Return the (x, y) coordinate for the center point of the cell that contains the specified text.  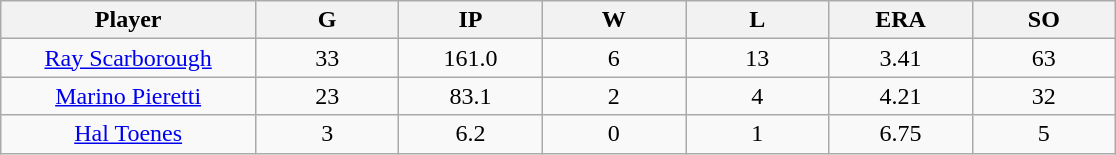
6.75 (900, 134)
3.41 (900, 58)
3 (328, 134)
G (328, 20)
Hal Toenes (128, 134)
0 (614, 134)
161.0 (470, 58)
SO (1044, 20)
4 (758, 96)
6 (614, 58)
5 (1044, 134)
13 (758, 58)
23 (328, 96)
ERA (900, 20)
IP (470, 20)
4.21 (900, 96)
Player (128, 20)
83.1 (470, 96)
33 (328, 58)
L (758, 20)
6.2 (470, 134)
1 (758, 134)
63 (1044, 58)
2 (614, 96)
Ray Scarborough (128, 58)
Marino Pieretti (128, 96)
W (614, 20)
32 (1044, 96)
